Return the (x, y) coordinate for the center point of the cell that contains the specified text.  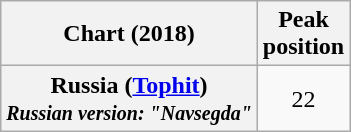
Chart (2018) (130, 34)
22 (303, 98)
Peak position (303, 34)
Russia (Tophit)Russian version: "Navsegda" (130, 98)
